Determine the (x, y) coordinate at the center of the cell enclosing the given text.  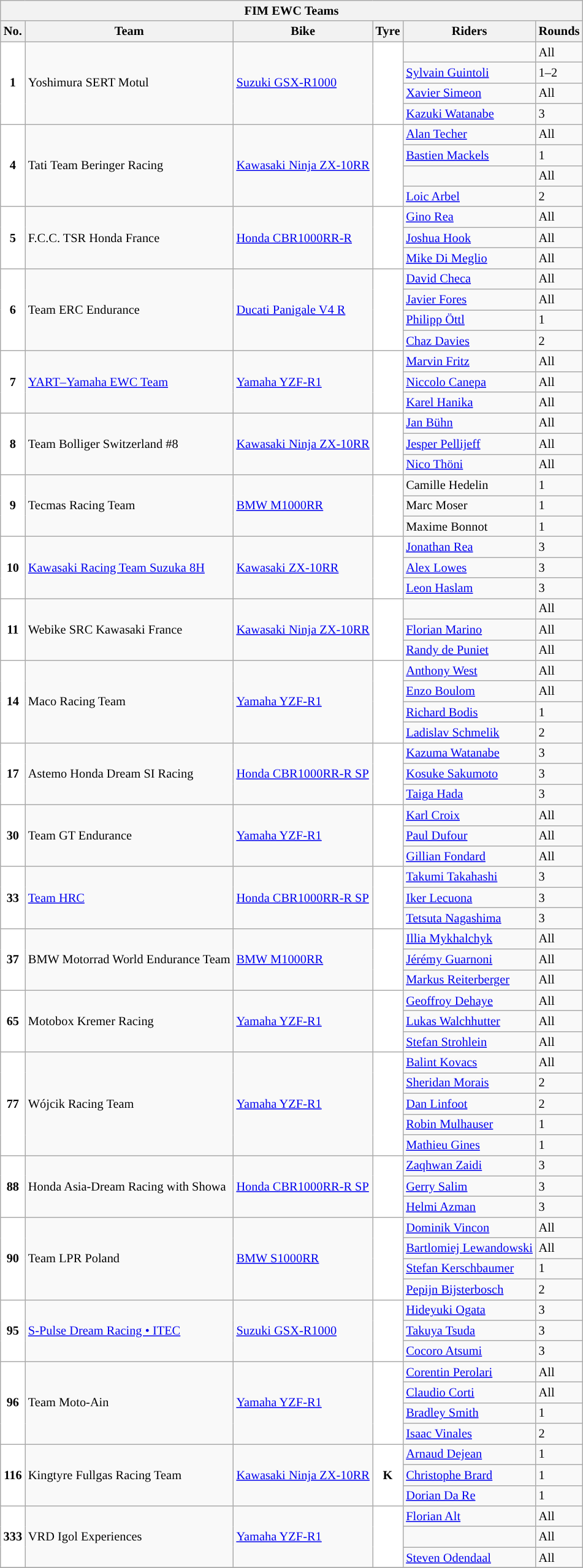
Arnaud Dejean (469, 1454)
VRD Igol Experiences (129, 1537)
Takumi Takahashi (469, 877)
65 (13, 1021)
No. (13, 31)
Wójcik Racing Team (129, 1104)
Astemo Honda Dream SI Racing (129, 773)
77 (13, 1104)
Webike SRC Kawasaki France (129, 629)
Florian Marino (469, 629)
Corentin Perolari (469, 1372)
Iker Lecuona (469, 898)
Team ERC Endurance (129, 310)
Helmi Azman (469, 1206)
BMW S1000RR (303, 1259)
K (388, 1474)
Isaac Vinales (469, 1434)
Karel Hanika (469, 403)
14 (13, 701)
Team GT Endurance (129, 836)
Nico Thöni (469, 464)
Loic Arbel (469, 196)
Camille Hedelin (469, 485)
Jan Bühn (469, 423)
Christophe Brard (469, 1475)
S-Pulse Dream Racing • ITEC (129, 1331)
Alan Techer (469, 134)
Takuya Tsuda (469, 1330)
Markus Reiterberger (469, 980)
Mike Di Meglio (469, 258)
Claudio Corti (469, 1392)
Enzo Boulom (469, 691)
Rounds (559, 31)
8 (13, 444)
Team LPR Poland (129, 1259)
1–2 (559, 72)
Taiga Hada (469, 794)
Steven Odendaal (469, 1558)
BMW Motorrad World Endurance Team (129, 960)
333 (13, 1537)
Ducati Panigale V4 R (303, 310)
Yoshimura SERT Motul (129, 83)
Jérémy Guarnoni (469, 960)
96 (13, 1403)
Paul Dufour (469, 836)
30 (13, 836)
Geoffroy Dehaye (469, 1001)
Kazuma Watanabe (469, 753)
Gillian Fondard (469, 856)
Bradley Smith (469, 1413)
33 (13, 897)
Philipp Öttl (469, 320)
Dominik Vincon (469, 1227)
Zaqhwan Zaidi (469, 1165)
95 (13, 1331)
Gerry Salim (469, 1186)
Sylvain Guintoli (469, 72)
Bike (303, 31)
Xavier Simeon (469, 93)
Gino Rea (469, 217)
Jonathan Rea (469, 547)
Leon Haslam (469, 588)
Stefan Strohlein (469, 1042)
FIM EWC Teams (292, 10)
Jesper Pellijeff (469, 444)
Kingtyre Fullgas Racing Team (129, 1474)
Pepijn Bijsterbosch (469, 1289)
37 (13, 960)
Stefan Kerschbaumer (469, 1268)
Robin Mulhauser (469, 1124)
David Checa (469, 279)
10 (13, 567)
Tyre (388, 31)
Team (129, 31)
Florian Alt (469, 1516)
Niccolo Canepa (469, 382)
Motobox Kremer Racing (129, 1021)
Javier Fores (469, 300)
Chaz Davies (469, 341)
Ladislav Schmelik (469, 732)
Dorian Da Re (469, 1496)
Maco Racing Team (129, 701)
Bastien Mackels (469, 155)
Dan Linfoot (469, 1104)
Sheridan Morais (469, 1083)
Honda Asia-Dream Racing with Showa (129, 1186)
Maxime Bonnot (469, 526)
Balint Kovacs (469, 1062)
Team Moto-Ain (129, 1403)
6 (13, 310)
Anthony West (469, 670)
Kawasaki ZX-10RR (303, 567)
7 (13, 381)
9 (13, 505)
Cocoro Atsumi (469, 1351)
Riders (469, 31)
Illia Mykhalchyk (469, 939)
Lukas Walchhutter (469, 1021)
5 (13, 238)
Tetsuta Nagashima (469, 918)
F.C.C. TSR Honda France (129, 238)
17 (13, 773)
90 (13, 1259)
Kazuki Watanabe (469, 114)
Alex Lowes (469, 567)
Joshua Hook (469, 238)
88 (13, 1186)
Tecmas Racing Team (129, 505)
11 (13, 629)
Marvin Fritz (469, 361)
Marc Moser (469, 506)
Randy de Puniet (469, 650)
Mathieu Gines (469, 1145)
Karl Croix (469, 815)
Honda CBR1000RR-R (303, 238)
4 (13, 165)
Bartlomiej Lewandowski (469, 1248)
Richard Bodis (469, 712)
Hideyuki Ogata (469, 1310)
Kosuke Sakumoto (469, 774)
Kawasaki Racing Team Suzuka 8H (129, 567)
Team Bolliger Switzerland #8 (129, 444)
116 (13, 1474)
Tati Team Beringer Racing (129, 165)
YART–Yamaha EWC Team (129, 381)
Team HRC (129, 897)
